Output the (X, Y) coordinate of the center of the cell containing the given text.  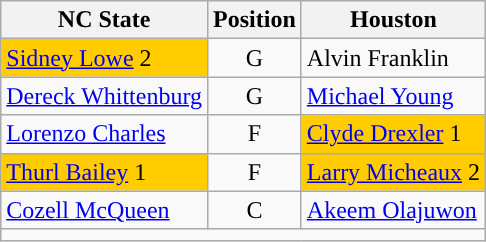
Akeem Olajuwon (393, 210)
Houston (393, 20)
Dereck Whittenburg (104, 96)
Lorenzo Charles (104, 134)
Alvin Franklin (393, 58)
Thurl Bailey 1 (104, 172)
Cozell McQueen (104, 210)
C (255, 210)
Clyde Drexler 1 (393, 134)
NC State (104, 20)
Sidney Lowe 2 (104, 58)
Position (255, 20)
Michael Young (393, 96)
Larry Micheaux 2 (393, 172)
